For the text-containing cell, return its midpoint in (x, y) coordinate format. 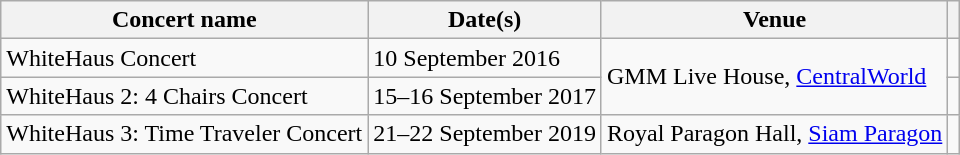
10 September 2016 (485, 58)
WhiteHaus 3: Time Traveler Concert (184, 134)
Royal Paragon Hall, Siam Paragon (774, 134)
WhiteHaus Concert (184, 58)
15–16 September 2017 (485, 96)
21–22 September 2019 (485, 134)
Venue (774, 20)
GMM Live House, CentralWorld (774, 77)
Date(s) (485, 20)
Concert name (184, 20)
WhiteHaus 2: 4 Chairs Concert (184, 96)
